For the text-containing cell, return its midpoint in [x, y] coordinate format. 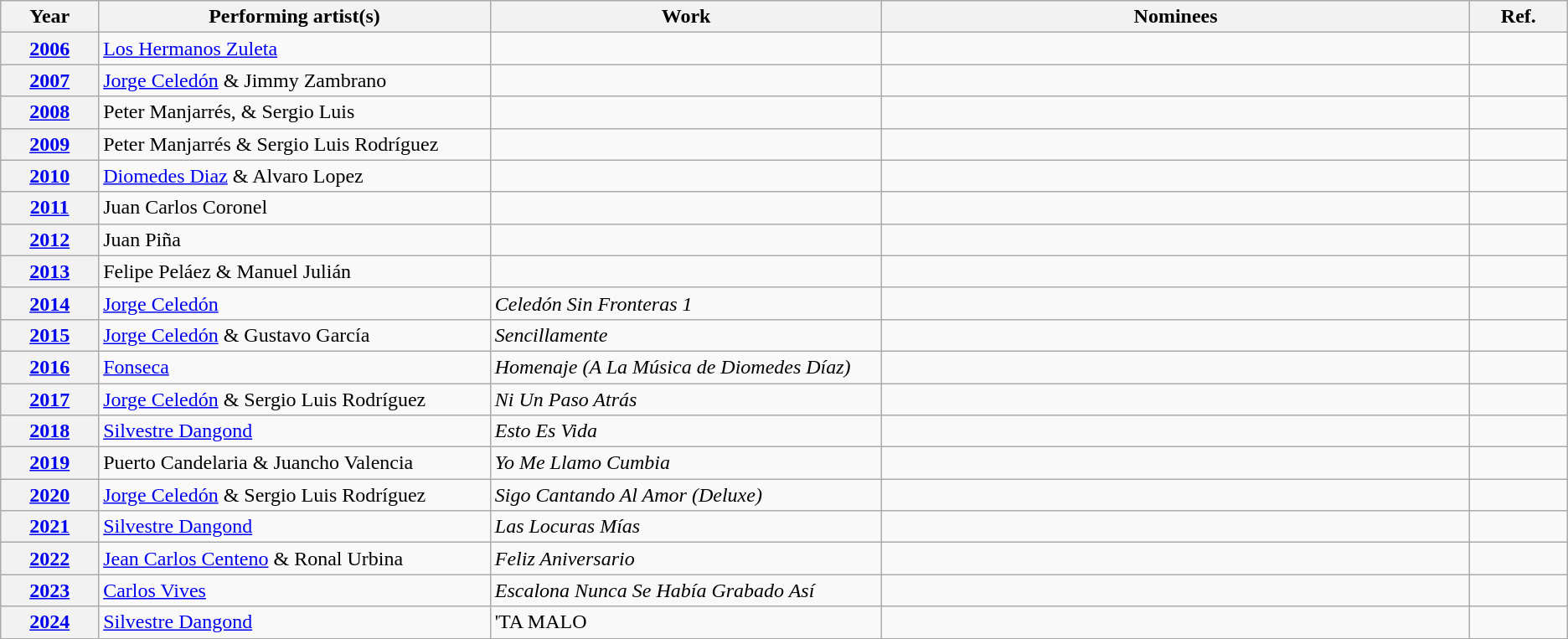
Felipe Peláez & Manuel Julián [295, 271]
2020 [50, 495]
Escalona Nunca Se Había Grabado Así [686, 590]
2019 [50, 463]
Peter Manjarrés, & Sergio Luis [295, 112]
2018 [50, 431]
Diomedes Diaz & Alvaro Lopez [295, 176]
Juan Piña [295, 240]
2014 [50, 303]
2013 [50, 271]
Fonseca [295, 367]
Las Locuras Mías [686, 527]
2024 [50, 622]
2012 [50, 240]
Nominees [1176, 17]
2017 [50, 399]
Jorge Celedón [295, 303]
2008 [50, 112]
Sigo Cantando Al Amor (Deluxe) [686, 495]
2015 [50, 335]
Sencillamente [686, 335]
Puerto Candelaria & Juancho Valencia [295, 463]
Jorge Celedón & Jimmy Zambrano [295, 80]
Celedón Sin Fronteras 1 [686, 303]
Carlos Vives [295, 590]
'TA MALO [686, 622]
Los Hermanos Zuleta [295, 49]
Yo Me Llamo Cumbia [686, 463]
Ni Un Paso Atrás [686, 399]
Jean Carlos Centeno & Ronal Urbina [295, 559]
2009 [50, 144]
Esto Es Vida [686, 431]
2010 [50, 176]
2006 [50, 49]
Peter Manjarrés & Sergio Luis Rodríguez [295, 144]
Performing artist(s) [295, 17]
Juan Carlos Coronel [295, 208]
2021 [50, 527]
Feliz Aniversario [686, 559]
2011 [50, 208]
Jorge Celedón & Gustavo García [295, 335]
2016 [50, 367]
Year [50, 17]
Work [686, 17]
2007 [50, 80]
Homenaje (A La Música de Diomedes Díaz) [686, 367]
2023 [50, 590]
2022 [50, 559]
Ref. [1518, 17]
